Return the [X, Y] coordinate for the center point of the cell that contains the specified text.  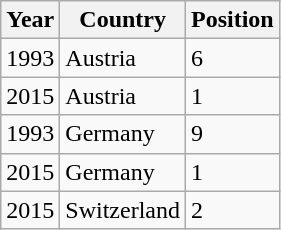
Position [233, 20]
2 [233, 210]
Year [30, 20]
9 [233, 134]
Country [123, 20]
6 [233, 58]
Switzerland [123, 210]
